Search for the cell housing the specified text and yield its [x, y] center coordinate. 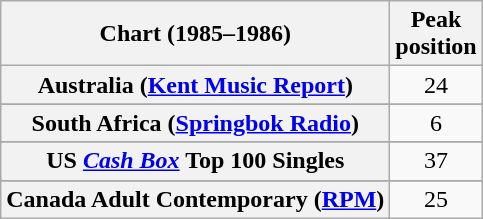
24 [436, 85]
25 [436, 199]
37 [436, 161]
South Africa (Springbok Radio) [196, 123]
6 [436, 123]
Peakposition [436, 34]
Canada Adult Contemporary (RPM) [196, 199]
US Cash Box Top 100 Singles [196, 161]
Australia (Kent Music Report) [196, 85]
Chart (1985–1986) [196, 34]
